Find where the given text appears and provide that cell's center as [X, Y] coordinate. 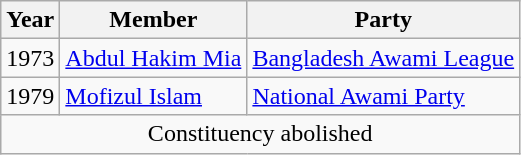
1979 [30, 96]
Member [154, 20]
Mofizul Islam [154, 96]
1973 [30, 58]
Party [384, 20]
Year [30, 20]
National Awami Party [384, 96]
Bangladesh Awami League [384, 58]
Abdul Hakim Mia [154, 58]
Constituency abolished [260, 134]
